Find where the given text appears and provide that cell's center as (x, y) coordinate. 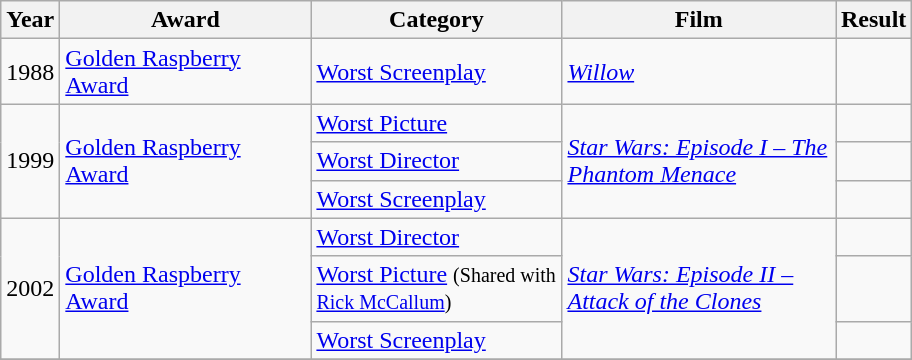
Star Wars: Episode II – Attack of the Clones (699, 288)
1999 (30, 161)
Award (186, 20)
Year (30, 20)
Film (699, 20)
Star Wars: Episode I – The Phantom Menace (699, 161)
Worst Picture (Shared with Rick McCallum) (436, 288)
1988 (30, 72)
Worst Picture (436, 123)
Category (436, 20)
2002 (30, 288)
Result (874, 20)
Willow (699, 72)
